Identify which cell holds the provided text, then report its (X, Y) central coordinate. 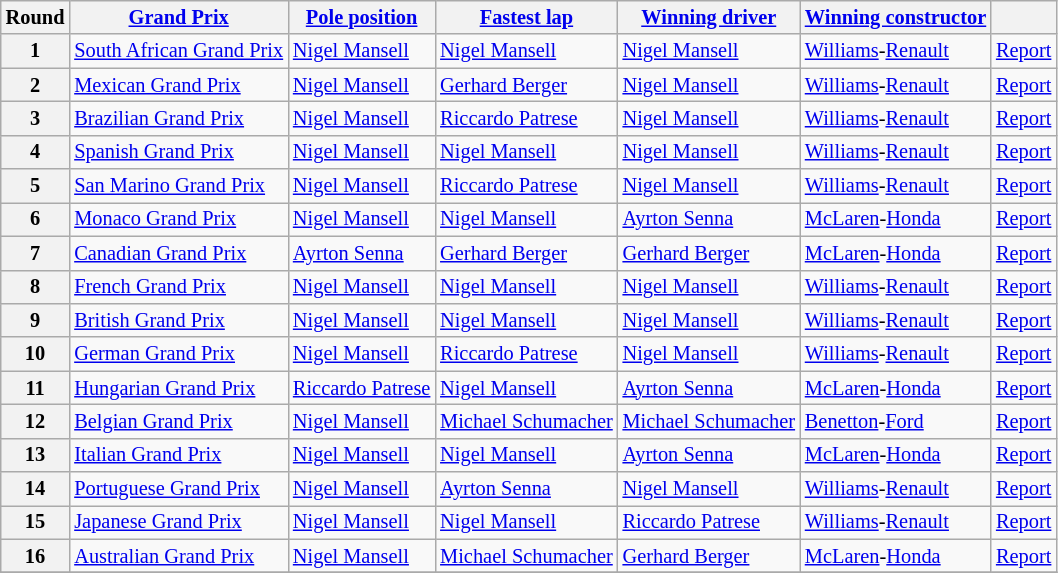
8 (36, 287)
Mexican Grand Prix (178, 85)
Benetton-Ford (896, 421)
6 (36, 219)
Pole position (362, 17)
Japanese Grand Prix (178, 522)
South African Grand Prix (178, 51)
Winning constructor (896, 17)
Australian Grand Prix (178, 556)
16 (36, 556)
Monaco Grand Prix (178, 219)
7 (36, 253)
Italian Grand Prix (178, 455)
Brazilian Grand Prix (178, 118)
German Grand Prix (178, 354)
14 (36, 489)
12 (36, 421)
5 (36, 186)
2 (36, 85)
San Marino Grand Prix (178, 186)
Portuguese Grand Prix (178, 489)
Spanish Grand Prix (178, 152)
Grand Prix (178, 17)
Fastest lap (526, 17)
11 (36, 388)
13 (36, 455)
3 (36, 118)
Round (36, 17)
15 (36, 522)
Winning driver (709, 17)
10 (36, 354)
French Grand Prix (178, 287)
Canadian Grand Prix (178, 253)
Belgian Grand Prix (178, 421)
Hungarian Grand Prix (178, 388)
1 (36, 51)
9 (36, 320)
British Grand Prix (178, 320)
4 (36, 152)
